Capture the cell that displays the provided text and extract its (x, y) central coordinate. 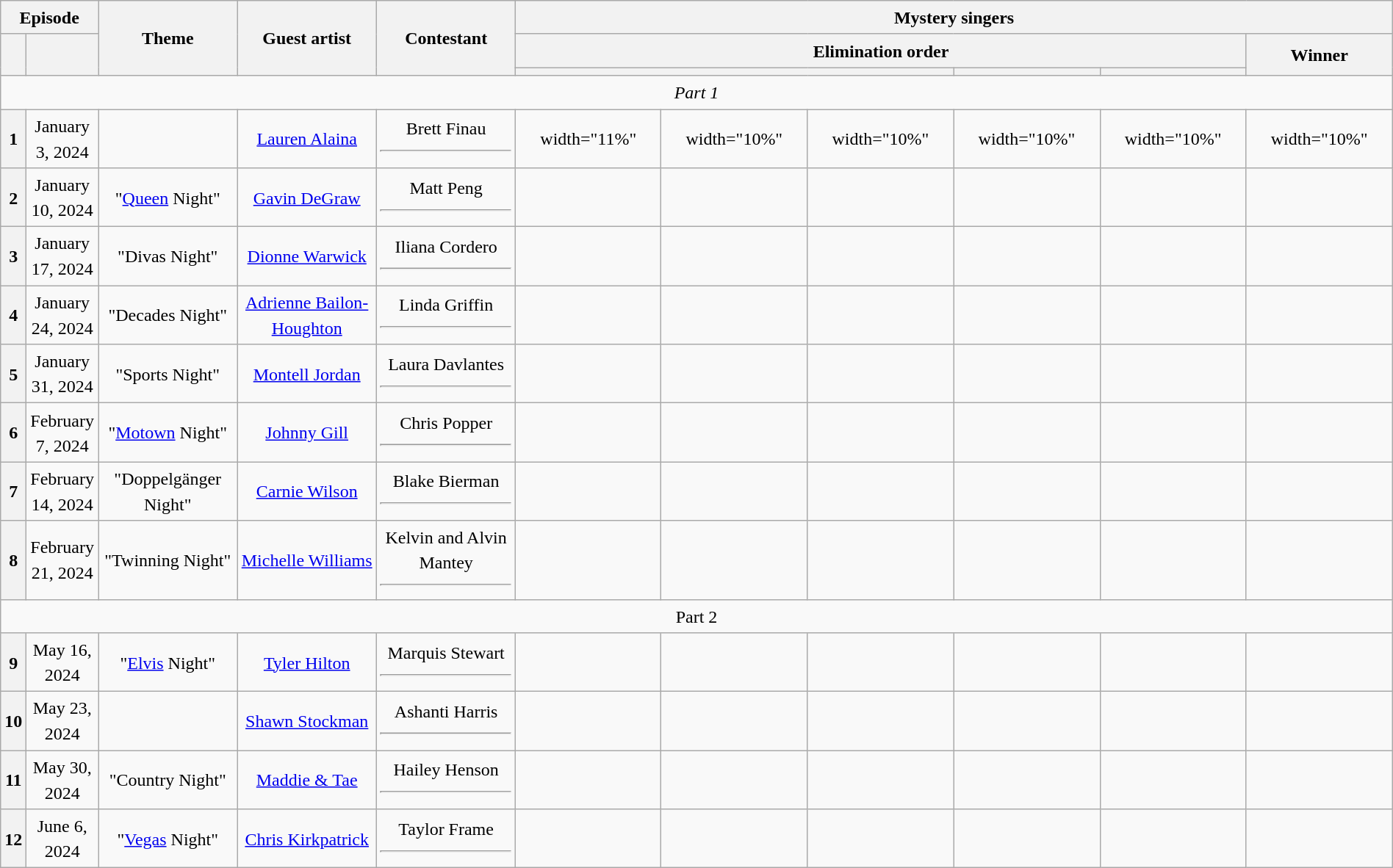
Episode (50, 18)
"Vegas Night" (168, 839)
9 (13, 662)
Matt Peng (445, 198)
January 31, 2024 (62, 374)
Dionne Warwick (307, 256)
Taylor Frame (445, 839)
Guest artist (307, 38)
11 (13, 780)
4 (13, 315)
Shawn Stockman (307, 721)
"Sports Night" (168, 374)
width="11%" (588, 138)
2 (13, 198)
Part 1 (696, 93)
"Divas Night" (168, 256)
May 16, 2024 (62, 662)
Chris Popper (445, 433)
7 (13, 491)
3 (13, 256)
May 23, 2024 (62, 721)
Michelle Williams (307, 560)
Chris Kirkpatrick (307, 839)
Ashanti Harris (445, 721)
8 (13, 560)
"Doppelgänger Night" (168, 491)
Elimination order (881, 51)
Marquis Stewart (445, 662)
"Motown Night" (168, 433)
12 (13, 839)
Lauren Alaina (307, 138)
"Queen Night" (168, 198)
Tyler Hilton (307, 662)
Kelvin and Alvin Mantey (445, 560)
Carnie Wilson (307, 491)
June 6, 2024 (62, 839)
February 21, 2024 (62, 560)
Maddie & Tae (307, 780)
February 14, 2024 (62, 491)
Theme (168, 38)
Laura Davlantes (445, 374)
May 30, 2024 (62, 780)
Winner (1320, 54)
"Country Night" (168, 780)
February 7, 2024 (62, 433)
1 (13, 138)
"Elvis Night" (168, 662)
"Twinning Night" (168, 560)
Brett Finau (445, 138)
Blake Bierman (445, 491)
January 3, 2024 (62, 138)
Part 2 (696, 616)
Iliana Cordero (445, 256)
Johnny Gill (307, 433)
Montell Jordan (307, 374)
5 (13, 374)
Mystery singers (954, 18)
January 24, 2024 (62, 315)
January 10, 2024 (62, 198)
Contestant (445, 38)
January 17, 2024 (62, 256)
Gavin DeGraw (307, 198)
Adrienne Bailon-Houghton (307, 315)
"Decades Night" (168, 315)
Hailey Henson (445, 780)
10 (13, 721)
6 (13, 433)
Linda Griffin (445, 315)
